Search for the cell housing the specified text and yield its (X, Y) center coordinate. 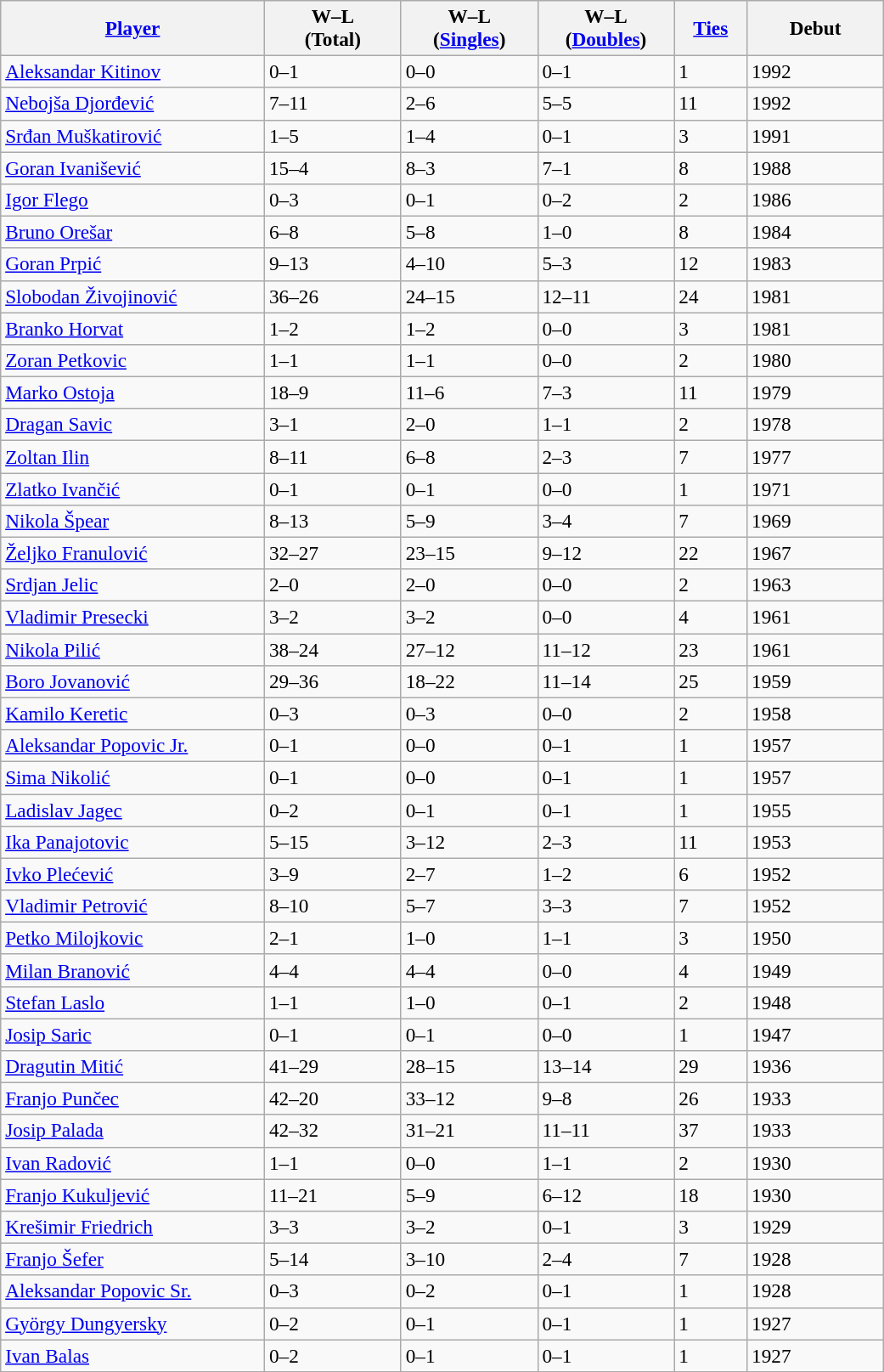
1984 (815, 232)
Ivko Plećević (132, 874)
12 (711, 264)
Milan Branović (132, 970)
23–15 (469, 553)
3–10 (469, 1259)
1967 (815, 553)
Franjo Kukuljević (132, 1194)
1977 (815, 456)
Goran Ivanišević (132, 167)
7–11 (333, 104)
1988 (815, 167)
Ika Panajotovic (132, 842)
2–7 (469, 874)
2–6 (469, 104)
Vladimir Presecki (132, 617)
31–21 (469, 1131)
27–12 (469, 649)
13–14 (606, 1066)
5–7 (469, 906)
8–3 (469, 167)
2–1 (333, 938)
22 (711, 553)
Ivan Balas (132, 1355)
2–4 (606, 1259)
1929 (815, 1227)
11–6 (469, 392)
24–15 (469, 296)
8–10 (333, 906)
Aleksandar Kitinov (132, 71)
5–3 (606, 264)
38–24 (333, 649)
1955 (815, 810)
6–12 (606, 1194)
W–L(Doubles) (606, 27)
1983 (815, 264)
Player (132, 27)
1950 (815, 938)
29–36 (333, 681)
Debut (815, 27)
42–32 (333, 1131)
5–15 (333, 842)
1958 (815, 714)
Nikola Pilić (132, 649)
18–9 (333, 392)
Bruno Orešar (132, 232)
Zlatko Ivančić (132, 488)
11–21 (333, 1194)
Dragan Savic (132, 425)
Petko Milojkovic (132, 938)
1–5 (333, 136)
4–10 (469, 264)
Srđan Muškatirović (132, 136)
Sima Nikolić (132, 777)
1953 (815, 842)
Nebojša Djorđević (132, 104)
3–12 (469, 842)
Franjo Punčec (132, 1098)
Marko Ostoja (132, 392)
41–29 (333, 1066)
1969 (815, 521)
1959 (815, 681)
1948 (815, 1002)
Zoran Petkovic (132, 360)
Branko Horvat (132, 328)
42–20 (333, 1098)
Zoltan Ilin (132, 456)
Igor Flego (132, 200)
1978 (815, 425)
1936 (815, 1066)
1949 (815, 970)
18 (711, 1194)
Ivan Radović (132, 1163)
W–L(Total) (333, 27)
32–27 (333, 553)
9–12 (606, 553)
29 (711, 1066)
Ladislav Jagec (132, 810)
Josip Saric (132, 1034)
Srdjan Jelic (132, 585)
5–5 (606, 104)
1–4 (469, 136)
15–4 (333, 167)
25 (711, 681)
5–8 (469, 232)
Aleksandar Popovic Jr. (132, 745)
33–12 (469, 1098)
24 (711, 296)
9–8 (606, 1098)
Vladimir Petrović (132, 906)
Slobodan Živojinović (132, 296)
Goran Prpić (132, 264)
11–14 (606, 681)
7–3 (606, 392)
12–11 (606, 296)
28–15 (469, 1066)
3–1 (333, 425)
1971 (815, 488)
Kamilo Keretic (132, 714)
37 (711, 1131)
1980 (815, 360)
Nikola Špear (132, 521)
11–11 (606, 1131)
18–22 (469, 681)
György Dungyersky (132, 1324)
Krešimir Friedrich (132, 1227)
Franjo Šefer (132, 1259)
Boro Jovanović (132, 681)
Željko Franulović (132, 553)
26 (711, 1098)
8–11 (333, 456)
1963 (815, 585)
1947 (815, 1034)
23 (711, 649)
9–13 (333, 264)
W–L(Singles) (469, 27)
Dragutin Mitić (132, 1066)
36–26 (333, 296)
11–12 (606, 649)
1991 (815, 136)
3–4 (606, 521)
1979 (815, 392)
7–1 (606, 167)
8–13 (333, 521)
Ties (711, 27)
3–9 (333, 874)
1986 (815, 200)
Josip Palada (132, 1131)
Stefan Laslo (132, 1002)
Aleksandar Popovic Sr. (132, 1291)
6 (711, 874)
5–14 (333, 1259)
